Search for the cell housing the specified text and yield its (X, Y) center coordinate. 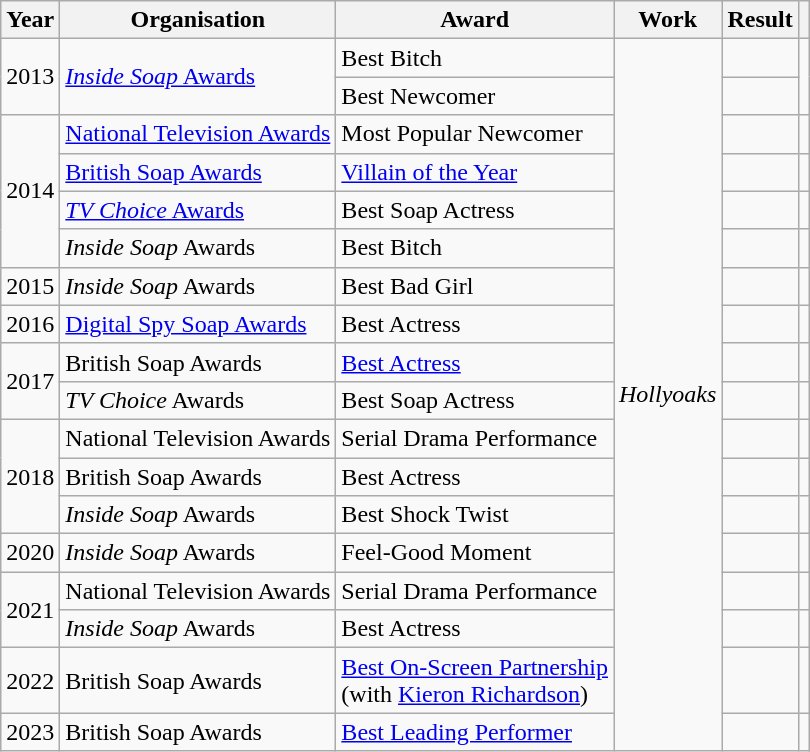
Award (475, 20)
2013 (30, 77)
Work (668, 20)
Hollyoaks (668, 395)
Result (760, 20)
Year (30, 20)
Most Popular Newcomer (475, 134)
Best On-Screen Partnership(with Kieron Richardson) (475, 680)
2014 (30, 191)
2023 (30, 732)
2022 (30, 680)
Digital Spy Soap Awards (198, 324)
Best Shock Twist (475, 515)
Best Newcomer (475, 96)
Feel-Good Moment (475, 553)
2018 (30, 476)
Best Leading Performer (475, 732)
2015 (30, 286)
2016 (30, 324)
2020 (30, 553)
2017 (30, 381)
Organisation (198, 20)
2021 (30, 610)
Villain of the Year (475, 172)
Best Bad Girl (475, 286)
